For the text-containing cell, return its midpoint in [X, Y] coordinate format. 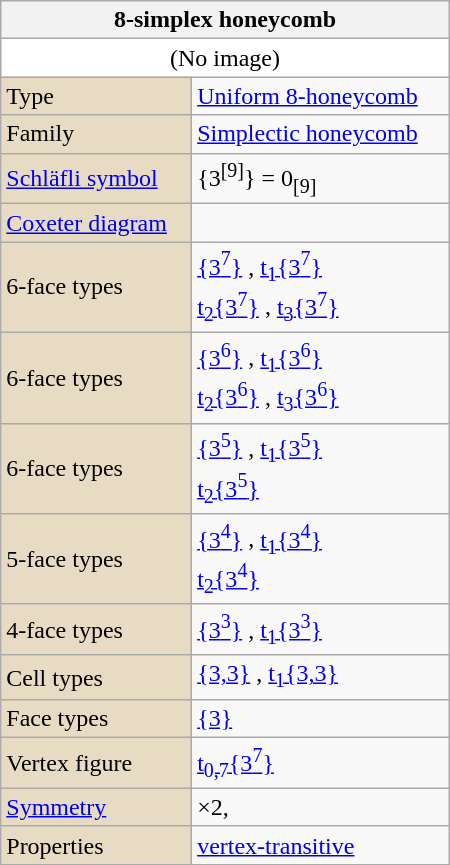
vertex-transitive [321, 845]
t0,7{37} [321, 764]
5-face types [96, 560]
Family [96, 134]
4-face types [96, 630]
Symmetry [96, 807]
(No image) [225, 58]
Face types [96, 719]
Simplectic honeycomb [321, 134]
8-simplex honeycomb [225, 20]
{35} , t1{35} t2{35} [321, 468]
×2, [321, 807]
{3,3} , t1{3,3} [321, 677]
Vertex figure [96, 764]
{36} , t1{36} t2{36} , t3{36} [321, 378]
Schläfli symbol [96, 178]
{37} , t1{37} t2{37} , t3{37} [321, 288]
Cell types [96, 677]
Coxeter diagram [96, 223]
Type [96, 96]
{3} [321, 719]
Properties [96, 845]
{33} , t1{33} [321, 630]
{3[9]} = 0[9] [321, 178]
{34} , t1{34} t2{34} [321, 560]
Uniform 8-honeycomb [321, 96]
